Find where the given text appears and provide that cell's center as [x, y] coordinate. 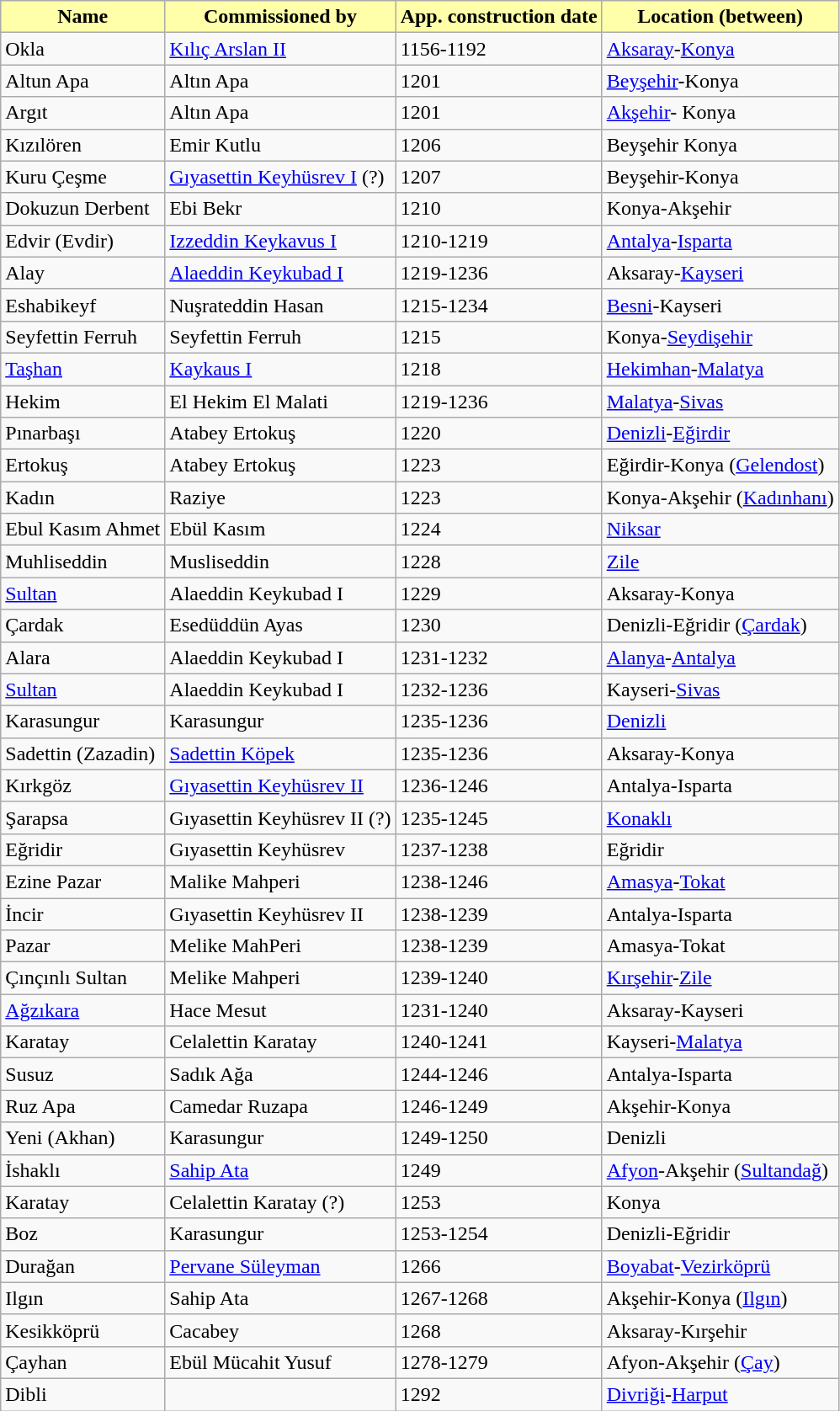
Taşhan [82, 369]
Alanya-Antalya [720, 658]
Divriği-Harput [720, 1394]
Kayseri-Sivas [720, 690]
Ertokuş [82, 466]
Besni-Kayseri [720, 305]
Hekimhan-Malatya [720, 369]
1232-1236 [498, 690]
Denizli-Eğridir [720, 1234]
Konya-Seydişehir [720, 337]
Edvir (Evdir) [82, 241]
1156-1192 [498, 49]
1215-1234 [498, 305]
Alara [82, 658]
Dokuzun Derbent [82, 209]
Çardak [82, 626]
Kaykaus I [280, 369]
1239-1240 [498, 978]
1210 [498, 209]
Dibli [82, 1394]
1231-1232 [498, 658]
Kırşehir-Zile [720, 978]
Gıyasettin Keyhüsrev I (?) [280, 177]
Yeni (Akhan) [82, 1138]
Ilgın [82, 1298]
1267-1268 [498, 1298]
1224 [498, 530]
Susuz [82, 1074]
Kılıç Arslan II [280, 49]
Musliseddin [280, 562]
Aksaray-Kırşehir [720, 1330]
Konaklı [720, 817]
1235-1245 [498, 817]
Akşehir-Konya (Ilgın) [720, 1298]
Emir Kutlu [280, 145]
1236-1246 [498, 785]
Eğirdir-Konya (Gelendost) [720, 466]
Location (between) [720, 17]
Şarapsa [82, 817]
1210-1219 [498, 241]
Afyon-Akşehir (Çay) [720, 1362]
Boyabat-Vezirköprü [720, 1266]
Muhliseddin [82, 562]
Kesikköprü [82, 1330]
Zile [720, 562]
Izzeddin Keykavus I [280, 241]
Durağan [82, 1266]
Denizli-Eğirdir [720, 434]
Melike MahPeri [280, 946]
1231-1240 [498, 1010]
Kadın [82, 498]
1228 [498, 562]
Eshabikeyf [82, 305]
1292 [498, 1394]
Ebul Kasım Ahmet [82, 530]
Ebül Kasım [280, 530]
1215 [498, 337]
Malike Mahperi [280, 881]
Pervane Süleyman [280, 1266]
Çayhan [82, 1362]
Gıyasettin Keyhüsrev [280, 849]
Denizli-Eğridir (Çardak) [720, 626]
1278-1279 [498, 1362]
Argıt [82, 113]
1230 [498, 626]
Konya-Akşehir (Kadınhanı) [720, 498]
Celalettin Karatay [280, 1042]
Boz [82, 1234]
Kayseri-Malatya [720, 1042]
İshaklı [82, 1170]
Konya [720, 1202]
Akşehir- Konya [720, 113]
Altun Apa [82, 81]
Alay [82, 273]
Ebül Mücahit Yusuf [280, 1362]
Kırkgöz [82, 785]
1268 [498, 1330]
Sadık Ağa [280, 1074]
1218 [498, 369]
Beyşehir Konya [720, 145]
1249 [498, 1170]
App. construction date [498, 17]
1207 [498, 177]
1240-1241 [498, 1042]
Celalettin Karatay (?) [280, 1202]
Gıyasettin Keyhüsrev II (?) [280, 817]
El Hekim El Malati [280, 402]
1206 [498, 145]
1238-1246 [498, 881]
İncir [82, 913]
Sadettin (Zazadin) [82, 753]
1253-1254 [498, 1234]
Hekim [82, 402]
1229 [498, 594]
Commissioned by [280, 17]
Raziye [280, 498]
Hace Mesut [280, 1010]
Ezine Pazar [82, 881]
Ağzıkara [82, 1010]
Okla [82, 49]
1253 [498, 1202]
Kızılören [82, 145]
Niksar [720, 530]
1246-1249 [498, 1106]
Çınçınlı Sultan [82, 978]
Nuşrateddin Hasan [280, 305]
Ruz Apa [82, 1106]
Kuru Çeşme [82, 177]
Akşehir-Konya [720, 1106]
Pazar [82, 946]
Afyon-Akşehir (Sultandağ) [720, 1170]
Camedar Ruzapa [280, 1106]
Pınarbaşı [82, 434]
Esedüddün Ayas [280, 626]
Malatya-Sivas [720, 402]
Ebi Bekr [280, 209]
Sadettin Köpek [280, 753]
1244-1246 [498, 1074]
Konya-Akşehir [720, 209]
1237-1238 [498, 849]
Melike Mahperi [280, 978]
1220 [498, 434]
Cacabey [280, 1330]
1249-1250 [498, 1138]
Name [82, 17]
1266 [498, 1266]
